Determine the [X, Y] coordinate at the center of the cell enclosing the given text.  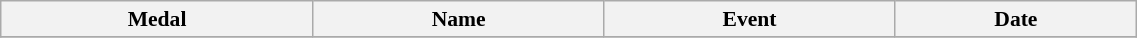
Date [1016, 19]
Name [458, 19]
Event [750, 19]
Medal [158, 19]
